Locate the cell with the specified text and output its (X, Y) center coordinate. 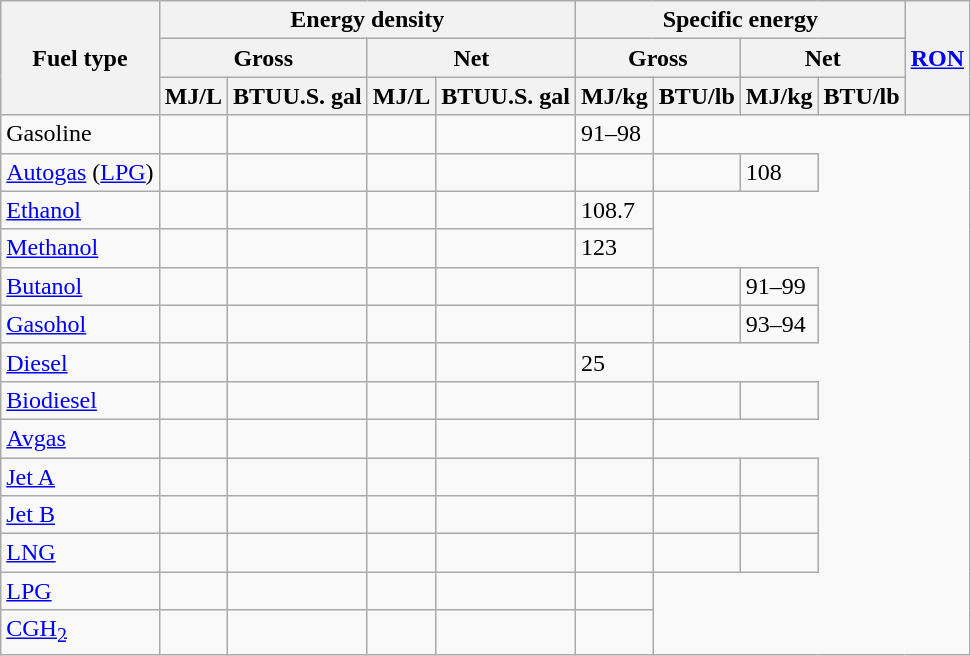
Avgas (80, 438)
LNG (80, 553)
123 (614, 248)
LPG (80, 591)
Ethanol (80, 210)
Specific energy (740, 20)
91–98 (614, 134)
Methanol (80, 248)
CGH2 (80, 632)
91–99 (779, 286)
Fuel type (80, 58)
25 (614, 362)
Jet A (80, 477)
Diesel (80, 362)
Gasoline (80, 134)
Butanol (80, 286)
108 (779, 172)
93–94 (779, 324)
108.7 (614, 210)
RON (937, 58)
Autogas (LPG) (80, 172)
Biodiesel (80, 400)
Energy density (367, 20)
Gasohol (80, 324)
Jet B (80, 515)
